Find where the given text appears and provide that cell's center as (x, y) coordinate. 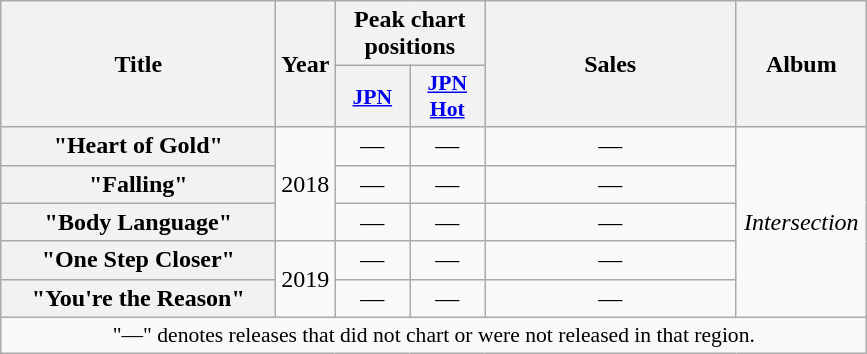
2018 (306, 184)
Title (138, 64)
JPNHot (448, 96)
"One Step Closer" (138, 260)
Peak chart positions (410, 34)
Intersection (802, 222)
"You're the Reason" (138, 298)
Sales (610, 64)
Album (802, 64)
"Heart of Gold" (138, 146)
"Body Language" (138, 222)
"—" denotes releases that did not chart or were not released in that region. (434, 335)
"Falling" (138, 184)
2019 (306, 279)
Year (306, 64)
JPN (372, 96)
